Determine the (X, Y) coordinate at the center of the cell enclosing the given text.  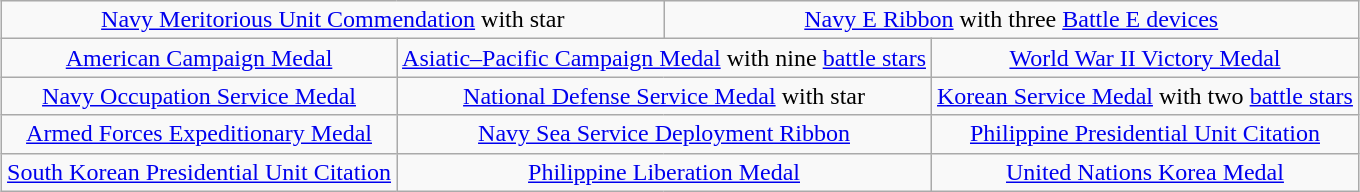
Navy E Ribbon with three Battle E devices (1011, 20)
Philippine Presidential Unit Citation (1146, 134)
Navy Meritorious Unit Commendation with star (333, 20)
World War II Victory Medal (1146, 58)
Navy Sea Service Deployment Ribbon (664, 134)
National Defense Service Medal with star (664, 96)
Philippine Liberation Medal (664, 172)
Asiatic–Pacific Campaign Medal with nine battle stars (664, 58)
South Korean Presidential Unit Citation (200, 172)
Navy Occupation Service Medal (200, 96)
United Nations Korea Medal (1146, 172)
American Campaign Medal (200, 58)
Armed Forces Expeditionary Medal (200, 134)
Korean Service Medal with two battle stars (1146, 96)
